Search for the cell housing the specified text and yield its [X, Y] center coordinate. 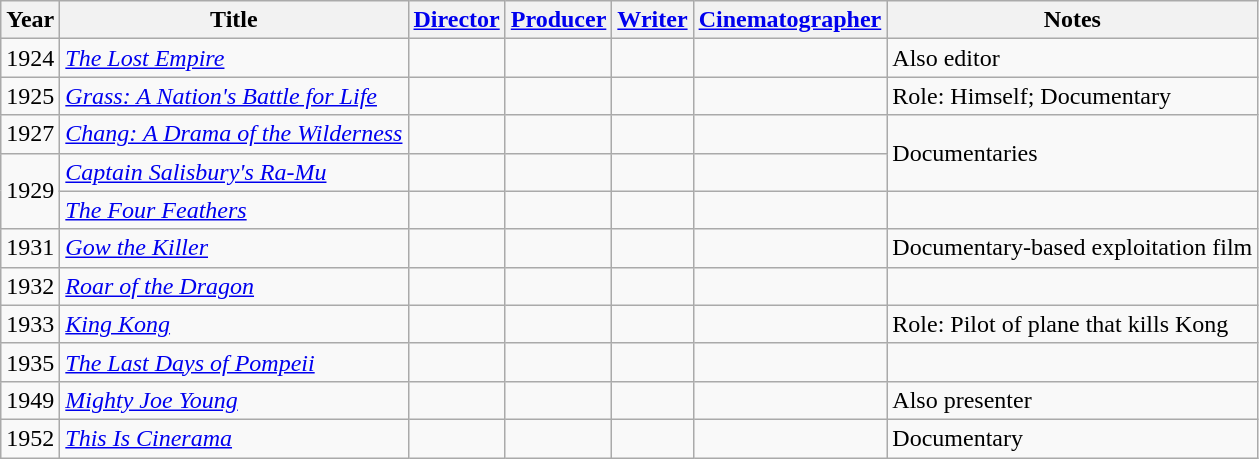
Also editor [1072, 58]
1924 [30, 58]
Also presenter [1072, 400]
1952 [30, 438]
Documentary [1072, 438]
Documentaries [1072, 153]
1949 [30, 400]
Mighty Joe Young [234, 400]
Producer [558, 20]
Notes [1072, 20]
Role: Himself; Documentary [1072, 96]
1925 [30, 96]
The Last Days of Pompeii [234, 362]
Role: Pilot of plane that kills Kong [1072, 324]
1933 [30, 324]
1931 [30, 248]
Captain Salisbury's Ra-Mu [234, 172]
This Is Cinerama [234, 438]
The Four Feathers [234, 210]
Documentary-based exploitation film [1072, 248]
Cinematographer [790, 20]
Year [30, 20]
1927 [30, 134]
Grass: A Nation's Battle for Life [234, 96]
Title [234, 20]
Writer [652, 20]
Chang: A Drama of the Wilderness [234, 134]
1929 [30, 191]
King Kong [234, 324]
Roar of the Dragon [234, 286]
Gow the Killer [234, 248]
1935 [30, 362]
1932 [30, 286]
Director [456, 20]
The Lost Empire [234, 58]
